Return [X, Y] of the center of cell containing provided text 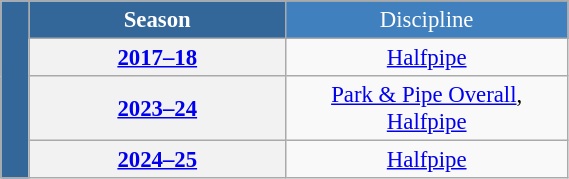
Discipline [426, 20]
2017–18 [157, 58]
Season [157, 20]
2023–24 [157, 108]
Park & Pipe Overall, Halfpipe [426, 108]
2024–25 [157, 160]
